Extract the [X, Y] coordinate from the center of the cell holding the provided text.  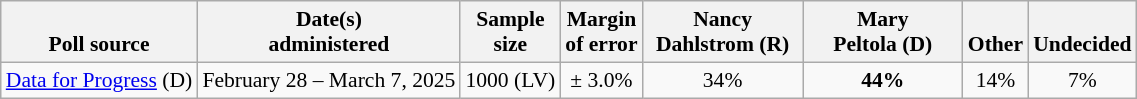
± 3.0% [601, 80]
NancyDahlstrom (R) [723, 32]
Poll source [100, 32]
Other [996, 32]
34% [723, 80]
Undecided [1082, 32]
Data for Progress (D) [100, 80]
Marginof error [601, 32]
MaryPeltola (D) [883, 32]
44% [883, 80]
7% [1082, 80]
14% [996, 80]
February 28 – March 7, 2025 [328, 80]
1000 (LV) [510, 80]
Samplesize [510, 32]
Date(s)administered [328, 32]
